Output the (X, Y) coordinate of the center of the cell containing the given text.  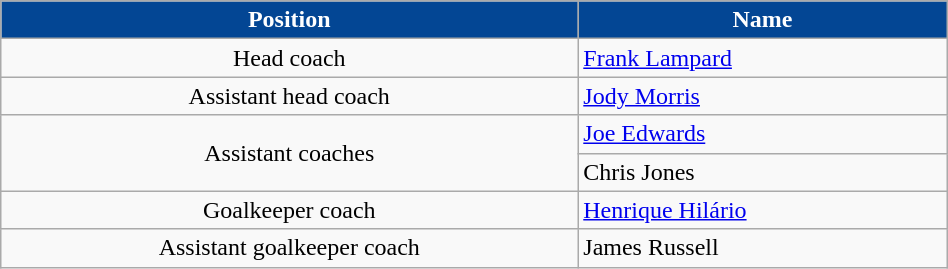
Assistant coaches (290, 153)
Joe Edwards (762, 134)
Name (762, 20)
Frank Lampard (762, 58)
Assistant goalkeeper coach (290, 248)
Jody Morris (762, 96)
Chris Jones (762, 172)
James Russell (762, 248)
Head coach (290, 58)
Henrique Hilário (762, 210)
Position (290, 20)
Goalkeeper coach (290, 210)
Assistant head coach (290, 96)
